Search for the cell housing the specified text and yield its [x, y] center coordinate. 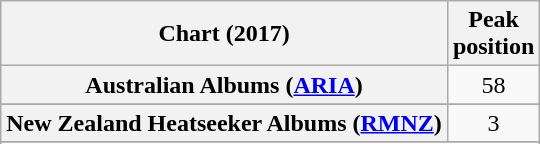
58 [493, 85]
New Zealand Heatseeker Albums (RMNZ) [224, 123]
Peak position [493, 34]
3 [493, 123]
Chart (2017) [224, 34]
Australian Albums (ARIA) [224, 85]
